Pinpoint the cell where the given text exists, returning its [X, Y] midpoint coordinate. 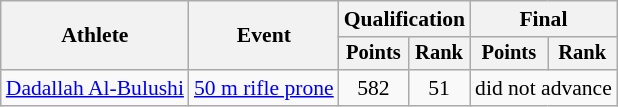
51 [439, 88]
Event [264, 36]
did not advance [544, 88]
Qualification [404, 19]
Dadallah Al-Bulushi [95, 88]
Final [544, 19]
Athlete [95, 36]
50 m rifle prone [264, 88]
582 [374, 88]
